Detect which cell encompasses the target text, then output its (X, Y) center coordinate. 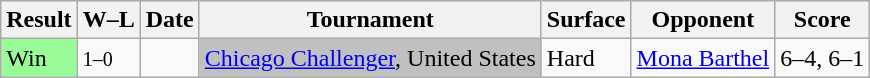
6–4, 6–1 (822, 58)
Result (39, 20)
W–L (108, 20)
Mona Barthel (703, 58)
Surface (586, 20)
Tournament (370, 20)
Opponent (703, 20)
Win (39, 58)
Score (822, 20)
Hard (586, 58)
Date (170, 20)
Chicago Challenger, United States (370, 58)
1–0 (108, 58)
